Capture the cell that displays the provided text and extract its [X, Y] central coordinate. 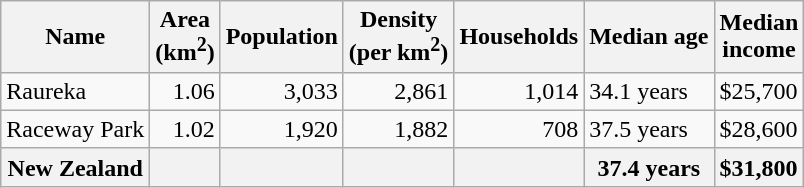
34.1 years [649, 91]
$31,800 [759, 167]
Raureka [76, 91]
Area(km2) [185, 37]
New Zealand [76, 167]
$28,600 [759, 129]
1,014 [519, 91]
1,920 [282, 129]
3,033 [282, 91]
1.06 [185, 91]
Households [519, 37]
37.5 years [649, 129]
Density(per km2) [398, 37]
Medianincome [759, 37]
Population [282, 37]
708 [519, 129]
Raceway Park [76, 129]
Median age [649, 37]
1,882 [398, 129]
2,861 [398, 91]
Name [76, 37]
$25,700 [759, 91]
1.02 [185, 129]
37.4 years [649, 167]
